Return [X, Y] of the center of cell containing provided text 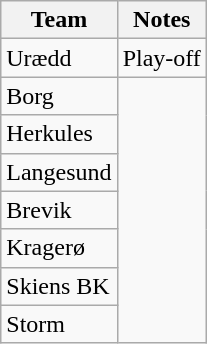
Notes [162, 20]
Storm [59, 324]
Skiens BK [59, 286]
Herkules [59, 134]
Play-off [162, 58]
Brevik [59, 210]
Urædd [59, 58]
Borg [59, 96]
Team [59, 20]
Langesund [59, 172]
Kragerø [59, 248]
